From the cell containing the given text, extract its center point as (X, Y) coordinate. 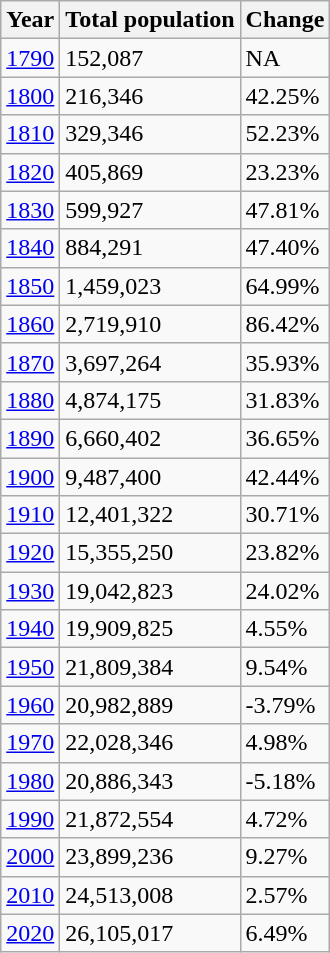
1830 (30, 210)
152,087 (150, 58)
405,869 (150, 172)
42.25% (285, 96)
1,459,023 (150, 286)
47.40% (285, 248)
1900 (30, 477)
24,513,008 (150, 895)
1930 (30, 591)
6.49% (285, 933)
1850 (30, 286)
4.55% (285, 629)
1840 (30, 248)
-5.18% (285, 781)
4,874,175 (150, 400)
23.23% (285, 172)
2020 (30, 933)
24.02% (285, 591)
21,872,554 (150, 819)
4.98% (285, 743)
9,487,400 (150, 477)
64.99% (285, 286)
216,346 (150, 96)
Change (285, 20)
86.42% (285, 324)
9.54% (285, 667)
2,719,910 (150, 324)
1970 (30, 743)
20,982,889 (150, 705)
-3.79% (285, 705)
4.72% (285, 819)
Total population (150, 20)
42.44% (285, 477)
329,346 (150, 134)
599,927 (150, 210)
15,355,250 (150, 553)
20,886,343 (150, 781)
2010 (30, 895)
1880 (30, 400)
1800 (30, 96)
1990 (30, 819)
21,809,384 (150, 667)
22,028,346 (150, 743)
1920 (30, 553)
2000 (30, 857)
3,697,264 (150, 362)
1980 (30, 781)
1960 (30, 705)
Year (30, 20)
884,291 (150, 248)
52.23% (285, 134)
47.81% (285, 210)
1790 (30, 58)
9.27% (285, 857)
1940 (30, 629)
26,105,017 (150, 933)
35.93% (285, 362)
23,899,236 (150, 857)
19,042,823 (150, 591)
36.65% (285, 438)
1820 (30, 172)
1810 (30, 134)
19,909,825 (150, 629)
2.57% (285, 895)
23.82% (285, 553)
1890 (30, 438)
1950 (30, 667)
1860 (30, 324)
6,660,402 (150, 438)
30.71% (285, 515)
NA (285, 58)
31.83% (285, 400)
12,401,322 (150, 515)
1910 (30, 515)
1870 (30, 362)
